Pinpoint the cell where the given text exists, returning its (x, y) midpoint coordinate. 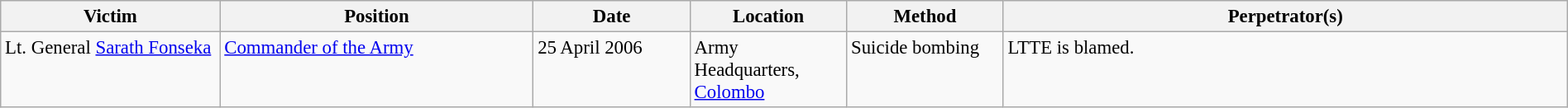
Perpetrator(s) (1285, 16)
Army Headquarters, Colombo (767, 70)
Suicide bombing (925, 70)
Position (377, 16)
Date (612, 16)
Method (925, 16)
Victim (111, 16)
Lt. General Sarath Fonseka (111, 70)
Commander of the Army (377, 70)
Location (767, 16)
LTTE is blamed. (1285, 70)
25 April 2006 (612, 70)
